For the text-containing cell, return its midpoint in (X, Y) coordinate format. 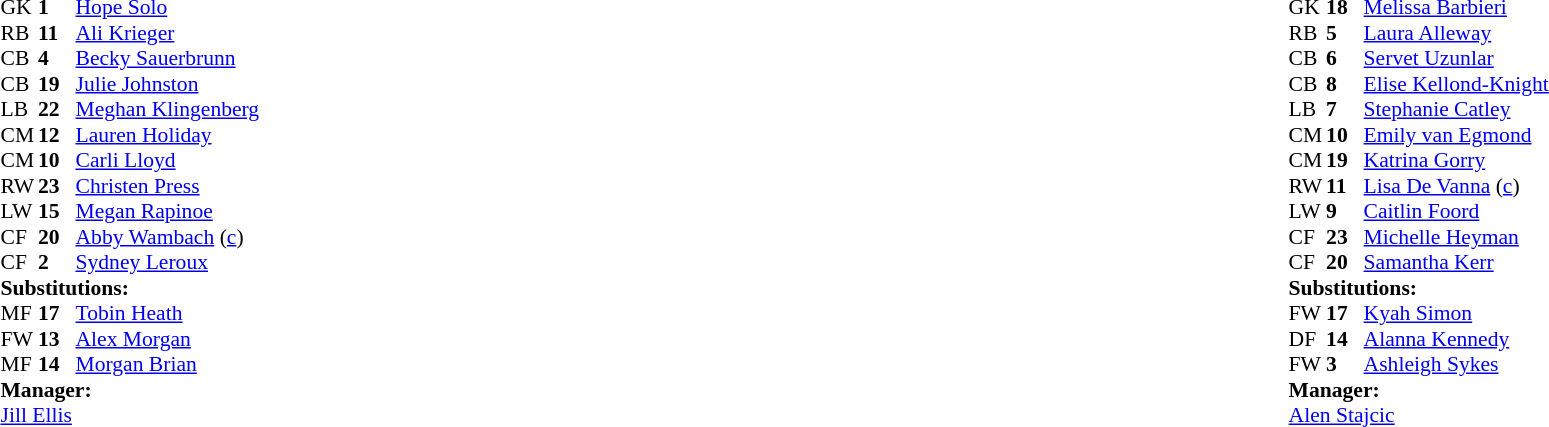
5 (1345, 33)
13 (57, 339)
Megan Rapinoe (168, 211)
6 (1345, 59)
Katrina Gorry (1456, 161)
Lauren Holiday (168, 135)
Tobin Heath (168, 313)
Morgan Brian (168, 365)
Emily van Egmond (1456, 135)
Sydney Leroux (168, 263)
Becky Sauerbrunn (168, 59)
22 (57, 109)
4 (57, 59)
2 (57, 263)
3 (1345, 365)
Lisa De Vanna (c) (1456, 186)
Servet Uzunlar (1456, 59)
12 (57, 135)
Elise Kellond-Knight (1456, 84)
Alex Morgan (168, 339)
Samantha Kerr (1456, 263)
8 (1345, 84)
Alanna Kennedy (1456, 339)
Kyah Simon (1456, 313)
Julie Johnston (168, 84)
Christen Press (168, 186)
Laura Alleway (1456, 33)
Caitlin Foord (1456, 211)
Stephanie Catley (1456, 109)
Carli Lloyd (168, 161)
DF (1308, 339)
Meghan Klingenberg (168, 109)
15 (57, 211)
9 (1345, 211)
Ashleigh Sykes (1456, 365)
Ali Krieger (168, 33)
7 (1345, 109)
Abby Wambach (c) (168, 237)
Michelle Heyman (1456, 237)
